Locate the cell with the specified text and output its [x, y] center coordinate. 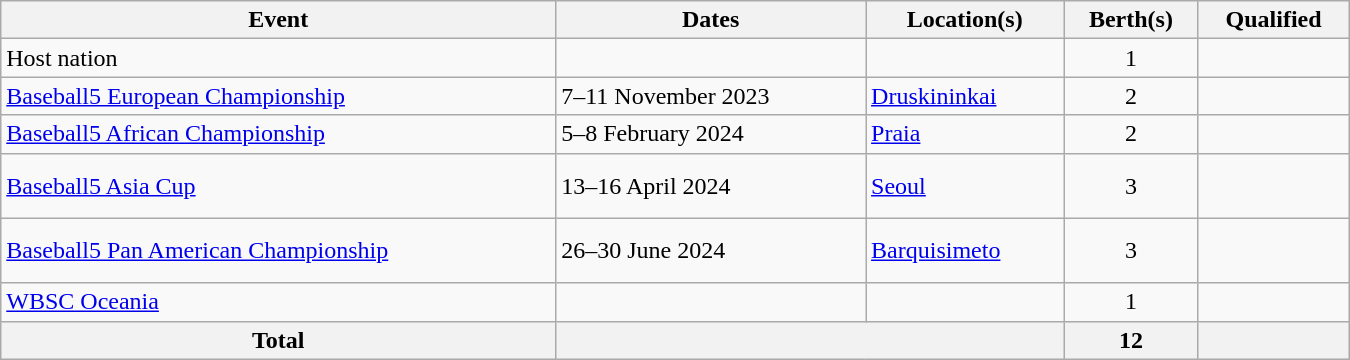
7–11 November 2023 [711, 96]
Seoul [965, 186]
Druskininkai [965, 96]
Baseball5 Pan American Championship [278, 250]
13–16 April 2024 [711, 186]
Host nation [278, 58]
Baseball5 African Championship [278, 134]
Praia [965, 134]
Qualified [1274, 20]
Total [278, 340]
Location(s) [965, 20]
26–30 June 2024 [711, 250]
12 [1131, 340]
WBSC Oceania [278, 302]
Baseball5 European Championship [278, 96]
Dates [711, 20]
Baseball5 Asia Cup [278, 186]
Barquisimeto [965, 250]
5–8 February 2024 [711, 134]
Berth(s) [1131, 20]
Event [278, 20]
